Search for the cell housing the specified text and yield its [x, y] center coordinate. 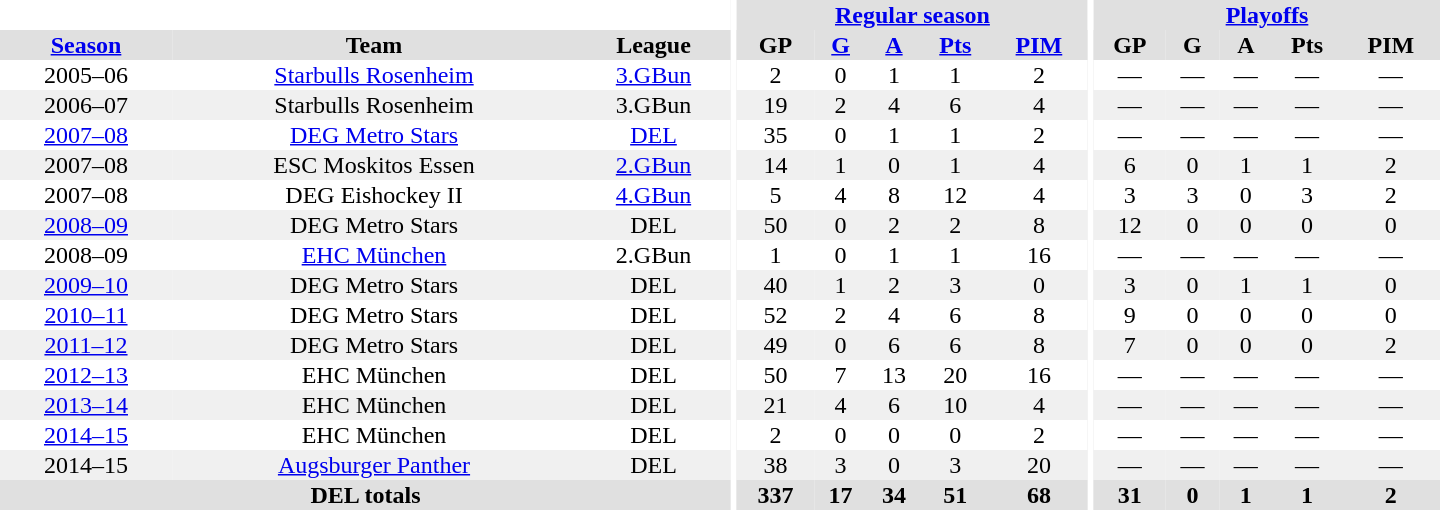
9 [1130, 315]
4.GBun [654, 195]
Augsburger Panther [374, 465]
13 [894, 375]
34 [894, 495]
10 [956, 405]
DEL totals [366, 495]
Season [86, 45]
Playoffs [1267, 15]
League [654, 45]
ESC Moskitos Essen [374, 165]
49 [776, 345]
2012–13 [86, 375]
2011–12 [86, 345]
2009–10 [86, 285]
19 [776, 105]
2005–06 [86, 75]
2010–11 [86, 315]
35 [776, 135]
Regular season [912, 15]
21 [776, 405]
38 [776, 465]
40 [776, 285]
Team [374, 45]
5 [776, 195]
DEG Eishockey II [374, 195]
337 [776, 495]
14 [776, 165]
2013–14 [86, 405]
17 [840, 495]
31 [1130, 495]
68 [1039, 495]
2006–07 [86, 105]
52 [776, 315]
51 [956, 495]
